Determine the [X, Y] coordinate at the center of the cell enclosing the given text.  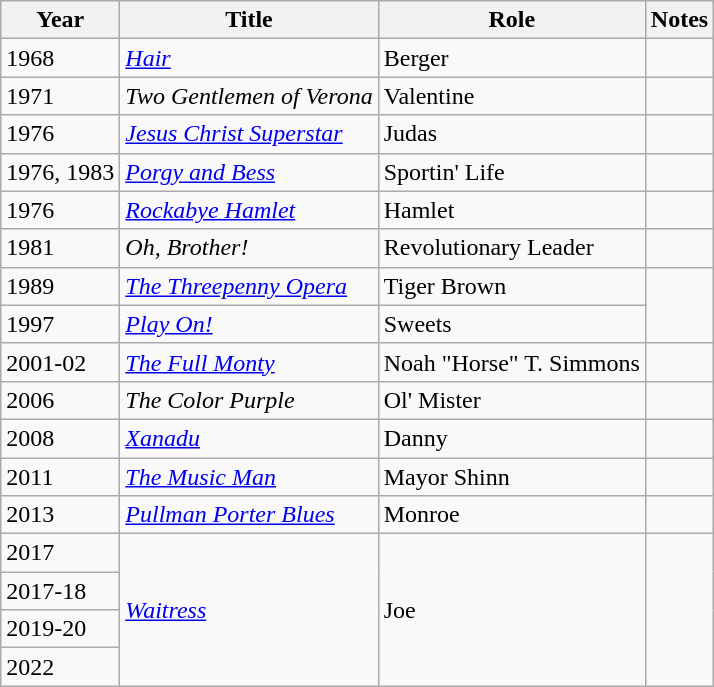
Berger [512, 58]
Danny [512, 438]
Revolutionary Leader [512, 248]
Joe [512, 610]
The Music Man [249, 477]
Xanadu [249, 438]
Two Gentlemen of Verona [249, 96]
1981 [60, 248]
2017 [60, 553]
The Color Purple [249, 400]
Mayor Shinn [512, 477]
Valentine [512, 96]
1971 [60, 96]
Porgy and Bess [249, 172]
1976, 1983 [60, 172]
2006 [60, 400]
Hamlet [512, 210]
2013 [60, 515]
1968 [60, 58]
1989 [60, 286]
Tiger Brown [512, 286]
Hair [249, 58]
2011 [60, 477]
2019-20 [60, 629]
Jesus Christ Superstar [249, 134]
2001-02 [60, 362]
Monroe [512, 515]
Title [249, 20]
Notes [679, 20]
The Threepenny Opera [249, 286]
2008 [60, 438]
Role [512, 20]
Year [60, 20]
Play On! [249, 324]
Waitress [249, 610]
Ol' Mister [512, 400]
The Full Monty [249, 362]
2017-18 [60, 591]
2022 [60, 667]
Sweets [512, 324]
Pullman Porter Blues [249, 515]
Noah "Horse" T. Simmons [512, 362]
Oh, Brother! [249, 248]
Rockabye Hamlet [249, 210]
1997 [60, 324]
Judas [512, 134]
Sportin' Life [512, 172]
